Pinpoint the cell where the given text exists, returning its [x, y] midpoint coordinate. 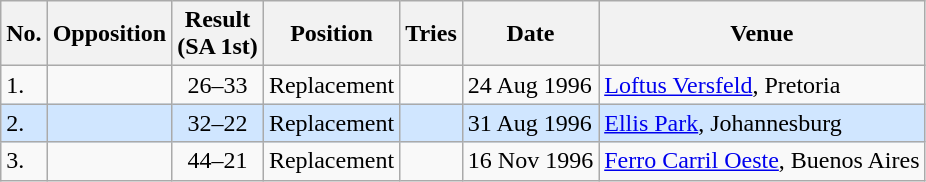
No. [24, 34]
31 Aug 1996 [530, 123]
26–33 [218, 85]
32–22 [218, 123]
Opposition [109, 34]
Tries [432, 34]
Venue [762, 34]
Position [331, 34]
Result(SA 1st) [218, 34]
Ferro Carril Oeste, Buenos Aires [762, 161]
1. [24, 85]
3. [24, 161]
44–21 [218, 161]
24 Aug 1996 [530, 85]
Loftus Versfeld, Pretoria [762, 85]
2. [24, 123]
16 Nov 1996 [530, 161]
Date [530, 34]
Ellis Park, Johannesburg [762, 123]
